Output the [X, Y] coordinate of the center of the cell containing the given text.  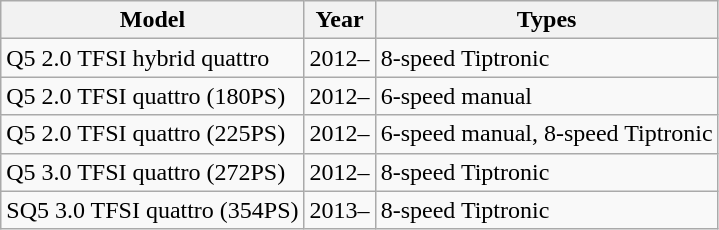
Q5 2.0 TFSI quattro (225PS) [152, 134]
Model [152, 20]
Types [546, 20]
Q5 3.0 TFSI quattro (272PS) [152, 172]
2013– [340, 210]
6-speed manual [546, 96]
SQ5 3.0 TFSI quattro (354PS) [152, 210]
Q5 2.0 TFSI hybrid quattro [152, 58]
Q5 2.0 TFSI quattro (180PS) [152, 96]
6-speed manual, 8-speed Tiptronic [546, 134]
Year [340, 20]
